Return the [X, Y] coordinate for the center point of the cell that contains the specified text.  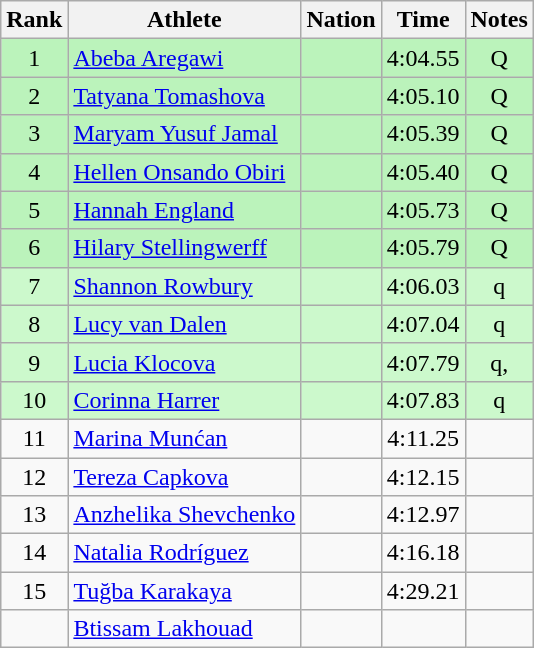
Maryam Yusuf Jamal [184, 134]
4:04.55 [423, 58]
Tereza Capkova [184, 477]
4 [34, 172]
4:06.03 [423, 286]
Anzhelika Shevchenko [184, 515]
4:07.04 [423, 324]
4:12.97 [423, 515]
14 [34, 553]
4:07.83 [423, 400]
5 [34, 210]
Hellen Onsando Obiri [184, 172]
2 [34, 96]
9 [34, 362]
4:05.79 [423, 248]
Btissam Lakhouad [184, 629]
11 [34, 438]
6 [34, 248]
Nation [341, 20]
Abeba Aregawi [184, 58]
1 [34, 58]
4:12.15 [423, 477]
Lucy van Dalen [184, 324]
4:29.21 [423, 591]
Rank [34, 20]
4:05.73 [423, 210]
Natalia Rodríguez [184, 553]
Corinna Harrer [184, 400]
Lucia Klocova [184, 362]
4:07.79 [423, 362]
Hannah England [184, 210]
7 [34, 286]
4:11.25 [423, 438]
Marina Munćan [184, 438]
q, [499, 362]
4:05.10 [423, 96]
4:16.18 [423, 553]
Athlete [184, 20]
Time [423, 20]
Hilary Stellingwerff [184, 248]
10 [34, 400]
Notes [499, 20]
12 [34, 477]
Shannon Rowbury [184, 286]
Tatyana Tomashova [184, 96]
3 [34, 134]
4:05.40 [423, 172]
13 [34, 515]
8 [34, 324]
Tuğba Karakaya [184, 591]
15 [34, 591]
4:05.39 [423, 134]
